Search for the cell housing the specified text and yield its (X, Y) center coordinate. 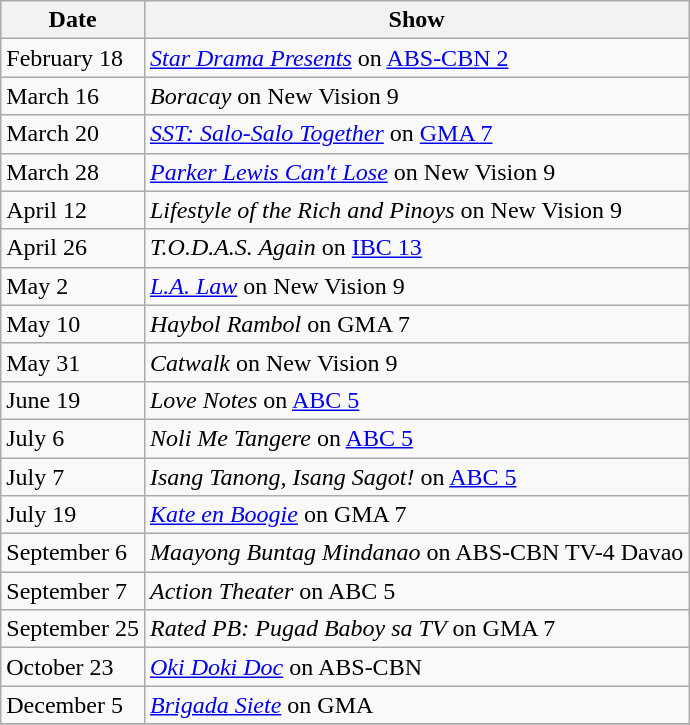
July 7 (73, 477)
April 26 (73, 248)
Lifestyle of the Rich and Pinoys on New Vision 9 (416, 210)
L.A. Law on New Vision 9 (416, 286)
Rated PB: Pugad Baboy sa TV on GMA 7 (416, 629)
Boracay on New Vision 9 (416, 96)
October 23 (73, 667)
Star Drama Presents on ABS-CBN 2 (416, 58)
Date (73, 20)
December 5 (73, 705)
Maayong Buntag Mindanao on ABS-CBN TV-4 Davao (416, 553)
T.O.D.A.S. Again on IBC 13 (416, 248)
Haybol Rambol on GMA 7 (416, 324)
September 7 (73, 591)
Isang Tanong, Isang Sagot! on ABC 5 (416, 477)
February 18 (73, 58)
June 19 (73, 400)
July 6 (73, 438)
Show (416, 20)
Catwalk on New Vision 9 (416, 362)
Kate en Boogie on GMA 7 (416, 515)
April 12 (73, 210)
September 6 (73, 553)
March 20 (73, 134)
Love Notes on ABC 5 (416, 400)
Action Theater on ABC 5 (416, 591)
Noli Me Tangere on ABC 5 (416, 438)
May 10 (73, 324)
May 2 (73, 286)
March 16 (73, 96)
Brigada Siete on GMA (416, 705)
March 28 (73, 172)
Parker Lewis Can't Lose on New Vision 9 (416, 172)
Oki Doki Doc on ABS-CBN (416, 667)
SST: Salo-Salo Together on GMA 7 (416, 134)
September 25 (73, 629)
May 31 (73, 362)
July 19 (73, 515)
